Detect which cell encompasses the target text, then output its [x, y] center coordinate. 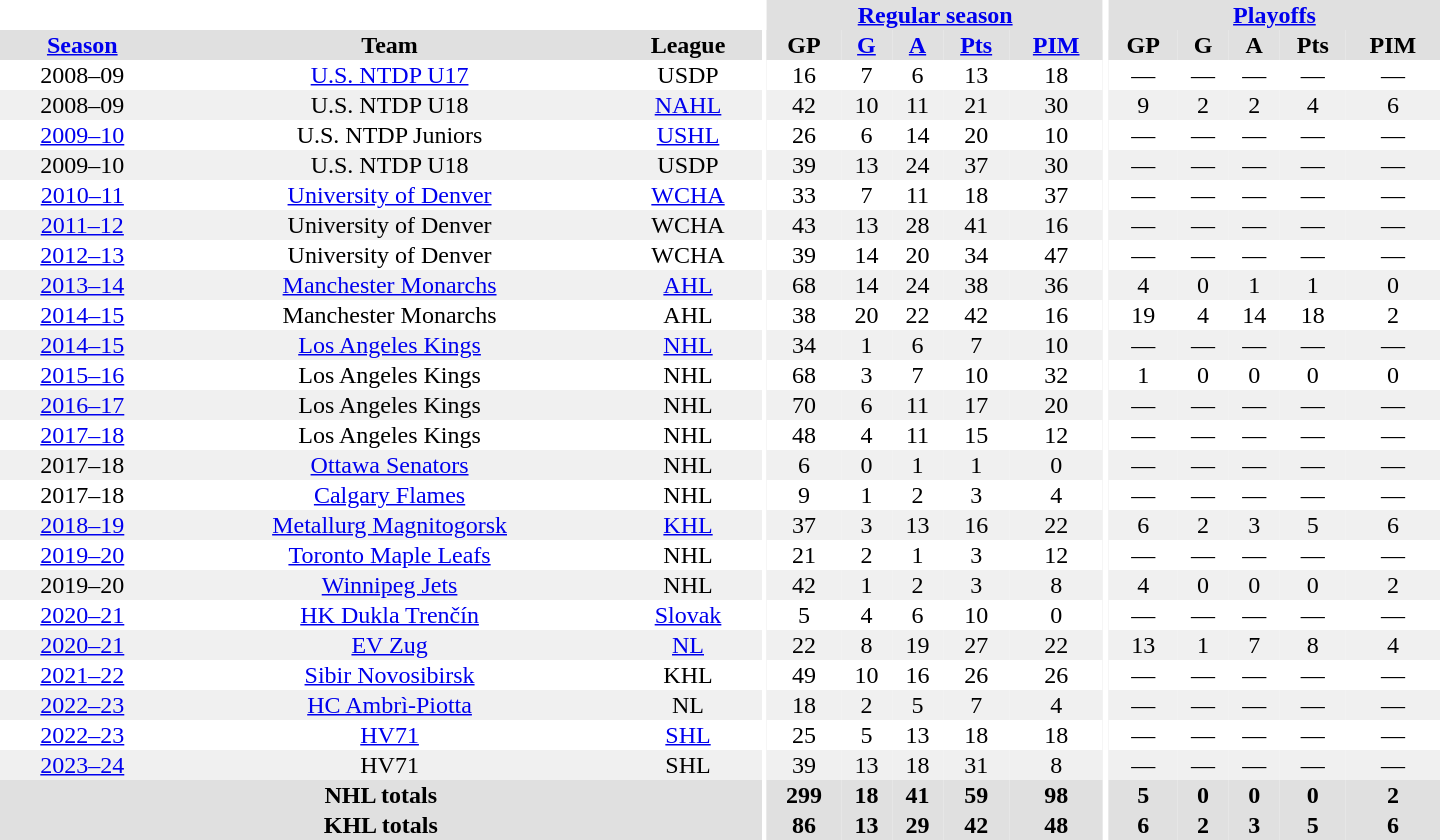
Winnipeg Jets [390, 585]
32 [1056, 375]
KHL totals [380, 825]
USHL [688, 135]
EV Zug [390, 645]
HC Ambrì-Piotta [390, 705]
31 [976, 765]
Team [390, 45]
Season [82, 45]
Slovak [688, 615]
Ottawa Senators [390, 465]
59 [976, 795]
299 [804, 795]
2016–17 [82, 405]
33 [804, 195]
43 [804, 225]
47 [1056, 255]
Sibir Novosibirsk [390, 675]
Toronto Maple Leafs [390, 555]
17 [976, 405]
NAHL [688, 105]
70 [804, 405]
2021–22 [82, 675]
27 [976, 645]
2023–24 [82, 765]
Metallurg Magnitogorsk [390, 525]
25 [804, 735]
Playoffs [1274, 15]
86 [804, 825]
36 [1056, 285]
Calgary Flames [390, 495]
49 [804, 675]
15 [976, 435]
Regular season [935, 15]
28 [918, 225]
2011–12 [82, 225]
HK Dukla Trenčín [390, 615]
NHL totals [380, 795]
League [688, 45]
98 [1056, 795]
2013–14 [82, 285]
2010–11 [82, 195]
U.S. NTDP Juniors [390, 135]
2012–13 [82, 255]
2015–16 [82, 375]
29 [918, 825]
U.S. NTDP U17 [390, 75]
2018–19 [82, 525]
